Determine the (X, Y) coordinate at the center of the cell enclosing the given text.  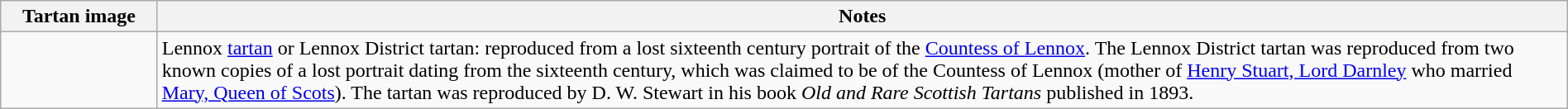
Tartan image (79, 17)
Notes (862, 17)
